Determine the (X, Y) coordinate at the center of the cell enclosing the given text.  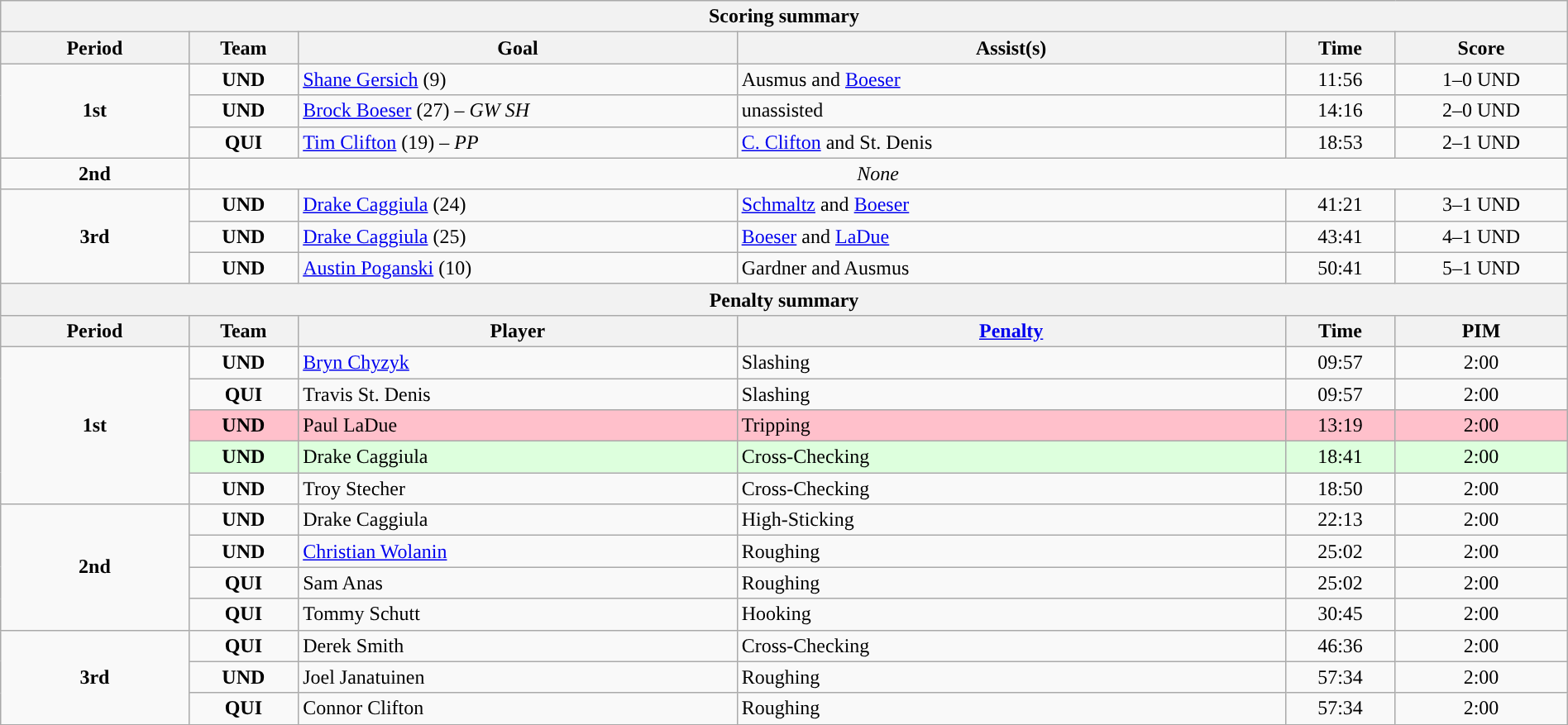
Bryn Chyzyk (518, 362)
18:50 (1340, 489)
Sam Anas (518, 583)
Christian Wolanin (518, 551)
5–1 UND (1481, 268)
41:21 (1340, 205)
Assist(s) (1011, 48)
Derek Smith (518, 646)
11:56 (1340, 79)
18:53 (1340, 142)
Penalty summary (784, 299)
unassisted (1011, 111)
2–0 UND (1481, 111)
14:16 (1340, 111)
Paul LaDue (518, 426)
4–1 UND (1481, 236)
High-Sticking (1011, 520)
Drake Caggiula (25) (518, 236)
Brock Boeser (27) – GW SH (518, 111)
2–1 UND (1481, 142)
Penalty (1011, 331)
18:41 (1340, 457)
Scoring summary (784, 17)
Ausmus and Boeser (1011, 79)
30:45 (1340, 614)
Troy Stecher (518, 489)
C. Clifton and St. Denis (1011, 142)
Shane Gersich (9) (518, 79)
Player (518, 331)
Joel Janatuinen (518, 677)
Schmaltz and Boeser (1011, 205)
Tommy Schutt (518, 614)
Score (1481, 48)
None (878, 174)
Connor Clifton (518, 708)
Drake Caggiula (24) (518, 205)
43:41 (1340, 236)
Boeser and LaDue (1011, 236)
Gardner and Ausmus (1011, 268)
Austin Poganski (10) (518, 268)
Hooking (1011, 614)
Goal (518, 48)
50:41 (1340, 268)
Travis St. Denis (518, 394)
46:36 (1340, 646)
22:13 (1340, 520)
3–1 UND (1481, 205)
Tim Clifton (19) – PP (518, 142)
13:19 (1340, 426)
1–0 UND (1481, 79)
PIM (1481, 331)
Tripping (1011, 426)
